Detect which cell encompasses the target text, then output its [X, Y] center coordinate. 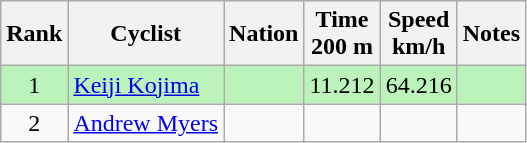
Nation [264, 34]
64.216 [418, 85]
Keiji Kojima [146, 85]
1 [34, 85]
11.212 [342, 85]
2 [34, 123]
Time200 m [342, 34]
Andrew Myers [146, 123]
Cyclist [146, 34]
Notes [491, 34]
Speedkm/h [418, 34]
Rank [34, 34]
